From the cell containing the given text, extract its center point as (x, y) coordinate. 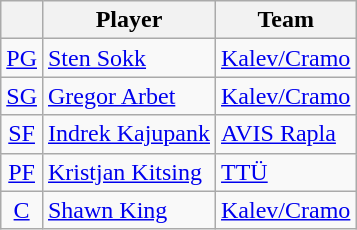
Kristjan Kitsing (128, 172)
Gregor Arbet (128, 96)
Indrek Kajupank (128, 134)
PG (22, 58)
SG (22, 96)
SF (22, 134)
C (22, 210)
AVIS Rapla (286, 134)
TTÜ (286, 172)
PF (22, 172)
Player (128, 20)
Sten Sokk (128, 58)
Team (286, 20)
Shawn King (128, 210)
